For the text-containing cell, return its midpoint in (X, Y) coordinate format. 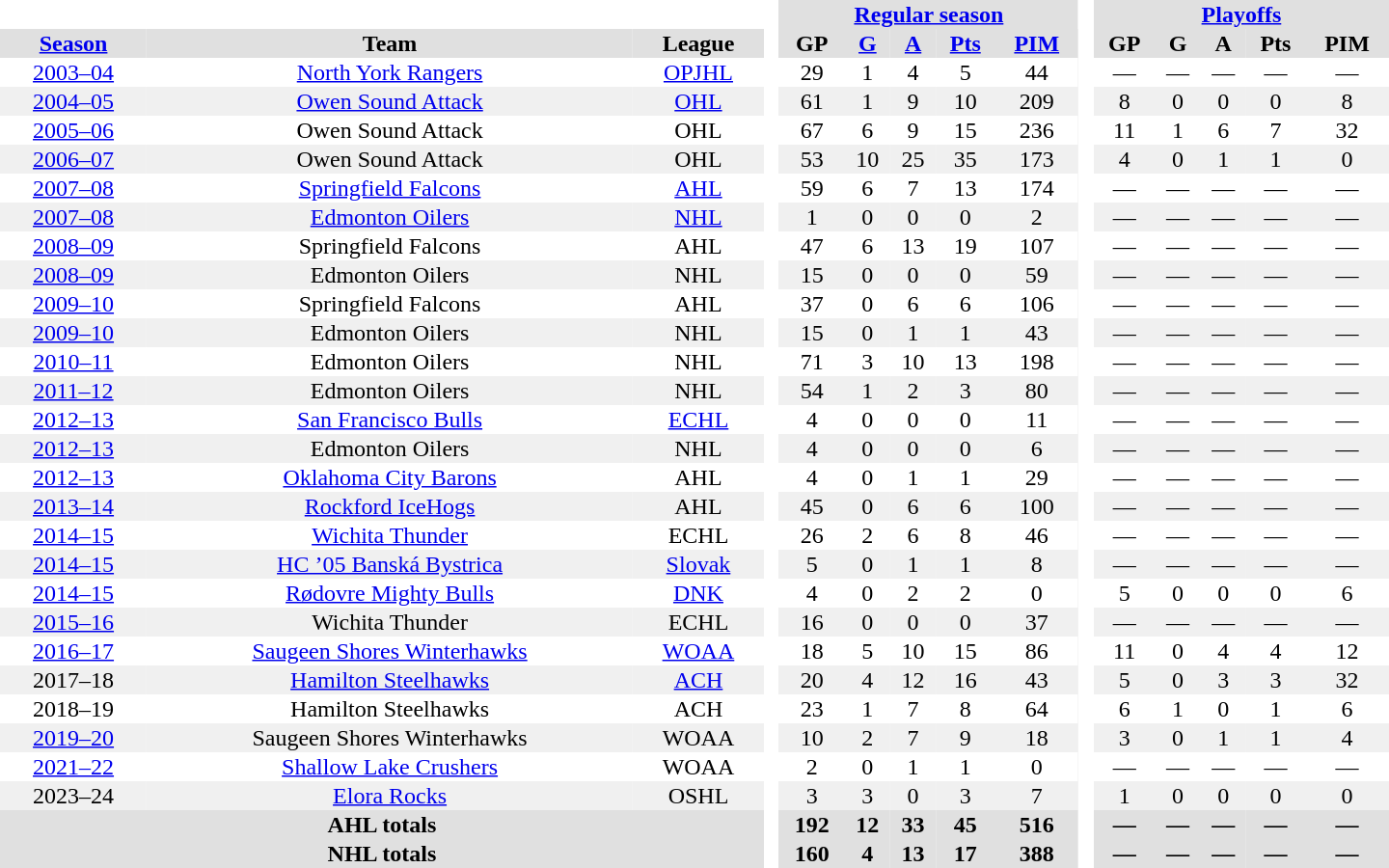
35 (965, 159)
Oklahoma City Barons (390, 477)
2006–07 (73, 159)
80 (1036, 391)
53 (812, 159)
Regular season (930, 14)
San Francisco Bulls (390, 420)
2019–20 (73, 738)
174 (1036, 188)
AHL totals (382, 825)
2013–14 (73, 506)
Team (390, 43)
236 (1036, 130)
2011–12 (73, 391)
North York Rangers (390, 72)
2004–05 (73, 101)
19 (965, 246)
OSHL (698, 796)
2005–06 (73, 130)
86 (1036, 651)
2003–04 (73, 72)
2017–18 (73, 680)
67 (812, 130)
160 (812, 854)
2018–19 (73, 709)
DNK (698, 593)
64 (1036, 709)
Elora Rocks (390, 796)
107 (1036, 246)
173 (1036, 159)
54 (812, 391)
26 (812, 535)
Rødovre Mighty Bulls (390, 593)
Shallow Lake Crushers (390, 767)
2016–17 (73, 651)
Playoffs (1241, 14)
44 (1036, 72)
Slovak (698, 564)
106 (1036, 304)
20 (812, 680)
2015–16 (73, 622)
198 (1036, 362)
71 (812, 362)
2010–11 (73, 362)
25 (912, 159)
388 (1036, 854)
Season (73, 43)
516 (1036, 825)
League (698, 43)
23 (812, 709)
46 (1036, 535)
33 (912, 825)
2021–22 (73, 767)
HC ’05 Banská Bystrica (390, 564)
61 (812, 101)
192 (812, 825)
17 (965, 854)
OPJHL (698, 72)
NHL totals (382, 854)
209 (1036, 101)
100 (1036, 506)
2023–24 (73, 796)
Rockford IceHogs (390, 506)
47 (812, 246)
